Detect which cell encompasses the target text, then output its [x, y] center coordinate. 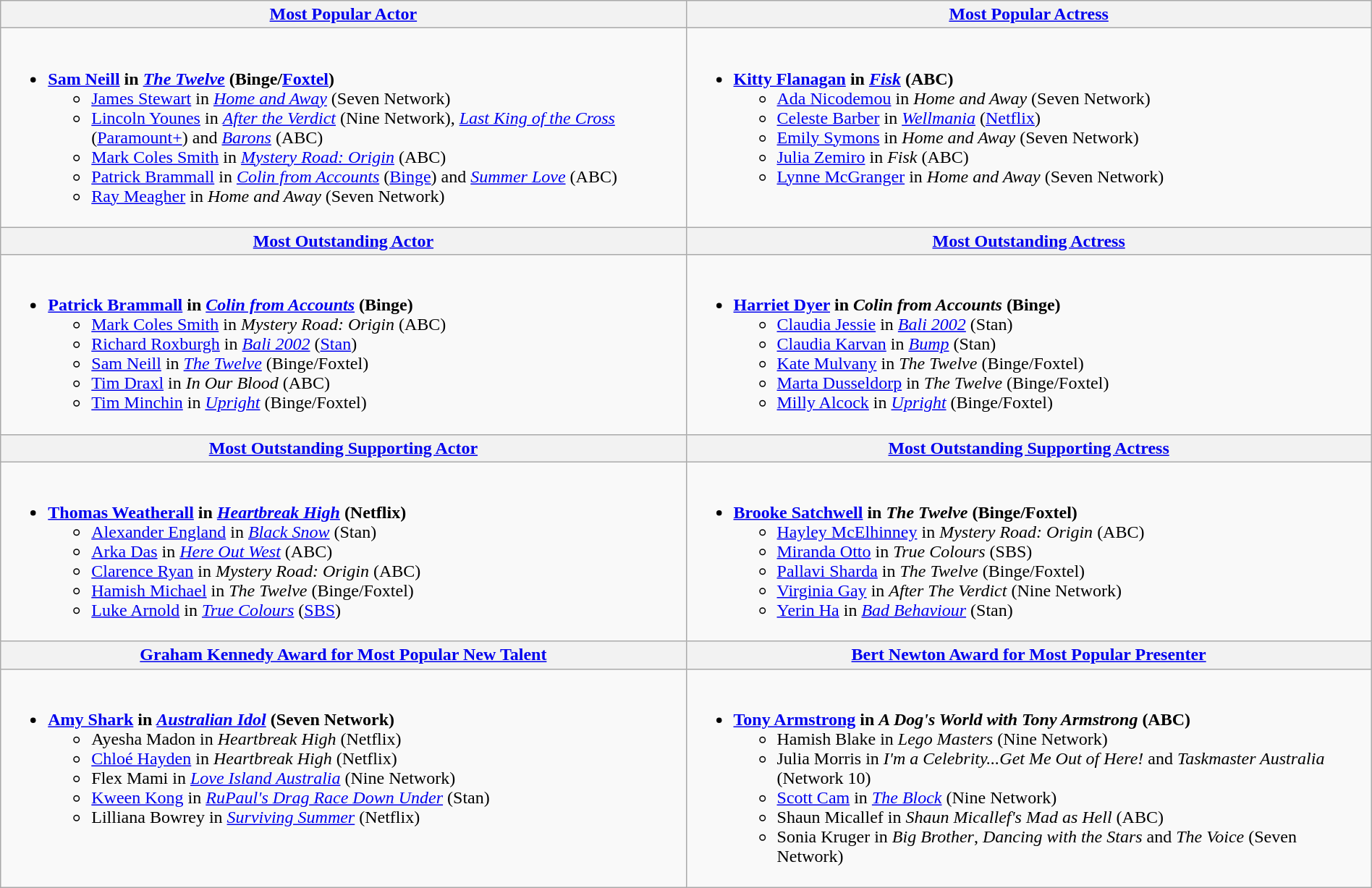
Most Outstanding Supporting Actor [343, 448]
Bert Newton Award for Most Popular Presenter [1029, 655]
Most Outstanding Actor [343, 241]
Most Outstanding Supporting Actress [1029, 448]
Graham Kennedy Award for Most Popular New Talent [343, 655]
Most Outstanding Actress [1029, 241]
Most Popular Actress [1029, 14]
Most Popular Actor [343, 14]
